Return [x, y] of the center of cell containing provided text 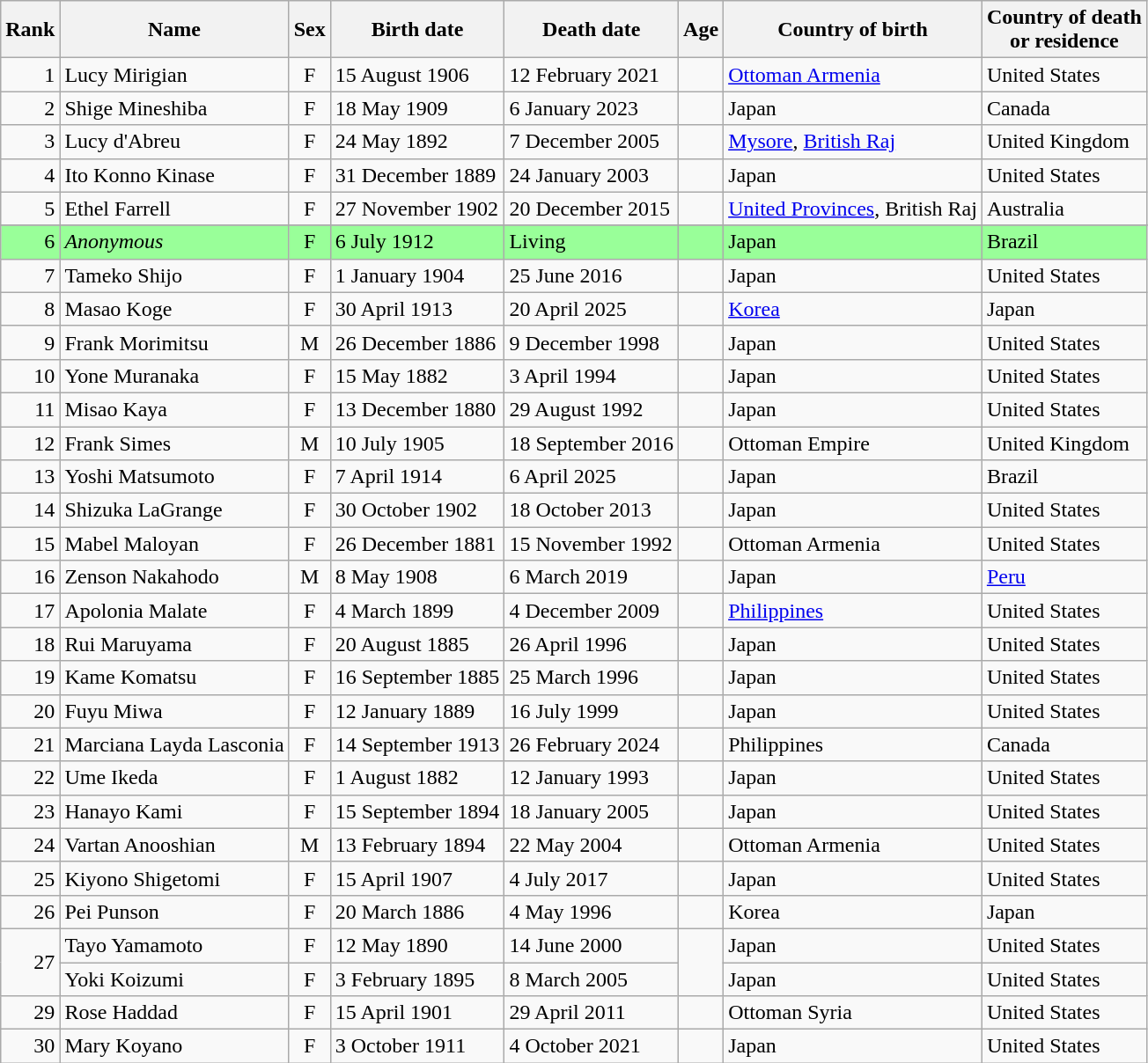
6 March 2019 [592, 577]
16 September 1885 [417, 678]
15 September 1894 [417, 811]
1 January 1904 [417, 275]
Yoshi Matsumoto [174, 477]
Shizuka LaGrange [174, 510]
25 March 1996 [592, 678]
Shige Mineshiba [174, 108]
Yone Muranaka [174, 376]
Frank Simes [174, 443]
13 February 1894 [417, 845]
14 June 2000 [592, 945]
24 [30, 845]
10 [30, 376]
29 August 1992 [592, 409]
26 [30, 912]
14 September 1913 [417, 744]
Kiyono Shigetomi [174, 878]
29 [30, 1013]
15 May 1882 [417, 376]
20 August 1885 [417, 644]
12 January 1889 [417, 711]
Mary Koyano [174, 1046]
Fuyu Miwa [174, 711]
19 [30, 678]
Ottoman Syria [853, 1013]
18 October 2013 [592, 510]
Apolonia Malate [174, 611]
6 April 2025 [592, 477]
30 April 1913 [417, 309]
25 [30, 878]
8 March 2005 [592, 979]
12 [30, 443]
12 January 1993 [592, 778]
Misao Kaya [174, 409]
15 April 1901 [417, 1013]
3 April 1994 [592, 376]
15 April 1907 [417, 878]
20 April 2025 [592, 309]
Pei Punson [174, 912]
9 December 1998 [592, 342]
26 December 1886 [417, 342]
4 July 2017 [592, 878]
Living [592, 242]
4 October 2021 [592, 1046]
Kame Komatsu [174, 678]
Lucy Mirigian [174, 75]
12 February 2021 [592, 75]
6 July 1912 [417, 242]
7 April 1914 [417, 477]
8 May 1908 [417, 577]
21 [30, 744]
4 [30, 175]
Age [701, 30]
7 December 2005 [592, 142]
Sex [310, 30]
13 December 1880 [417, 409]
Death date [592, 30]
Ottoman Empire [853, 443]
25 June 2016 [592, 275]
26 December 1881 [417, 544]
United Provinces, British Raj [853, 209]
12 May 1890 [417, 945]
3 October 1911 [417, 1046]
1 August 1882 [417, 778]
31 December 1889 [417, 175]
27 [30, 962]
23 [30, 811]
20 December 2015 [592, 209]
24 January 2003 [592, 175]
Australia [1063, 209]
Ume Ikeda [174, 778]
Rui Maruyama [174, 644]
15 August 1906 [417, 75]
Masao Koge [174, 309]
27 November 1902 [417, 209]
22 May 2004 [592, 845]
8 [30, 309]
Peru [1063, 577]
Marciana Layda Lasconia [174, 744]
5 [30, 209]
15 [30, 544]
24 May 1892 [417, 142]
20 March 1886 [417, 912]
1 [30, 75]
4 March 1899 [417, 611]
Hanayo Kami [174, 811]
Lucy d'Abreu [174, 142]
4 December 2009 [592, 611]
6 January 2023 [592, 108]
Anonymous [174, 242]
3 [30, 142]
17 [30, 611]
Frank Morimitsu [174, 342]
6 [30, 242]
14 [30, 510]
11 [30, 409]
Mysore, British Raj [853, 142]
13 [30, 477]
Ethel Farrell [174, 209]
Vartan Anooshian [174, 845]
Mabel Maloyan [174, 544]
26 April 1996 [592, 644]
15 November 1992 [592, 544]
16 July 1999 [592, 711]
3 February 1895 [417, 979]
Tameko Shijo [174, 275]
20 [30, 711]
30 [30, 1046]
18 January 2005 [592, 811]
4 May 1996 [592, 912]
Birth date [417, 30]
2 [30, 108]
Yoki Koizumi [174, 979]
16 [30, 577]
Zenson Nakahodo [174, 577]
22 [30, 778]
30 October 1902 [417, 510]
18 May 1909 [417, 108]
Country of death or residence [1063, 30]
Ito Konno Kinase [174, 175]
26 February 2024 [592, 744]
Rank [30, 30]
7 [30, 275]
29 April 2011 [592, 1013]
Tayo Yamamoto [174, 945]
9 [30, 342]
18 [30, 644]
Name [174, 30]
Rose Haddad [174, 1013]
Country of birth [853, 30]
18 September 2016 [592, 443]
10 July 1905 [417, 443]
